Search for the cell housing the specified text and yield its (X, Y) center coordinate. 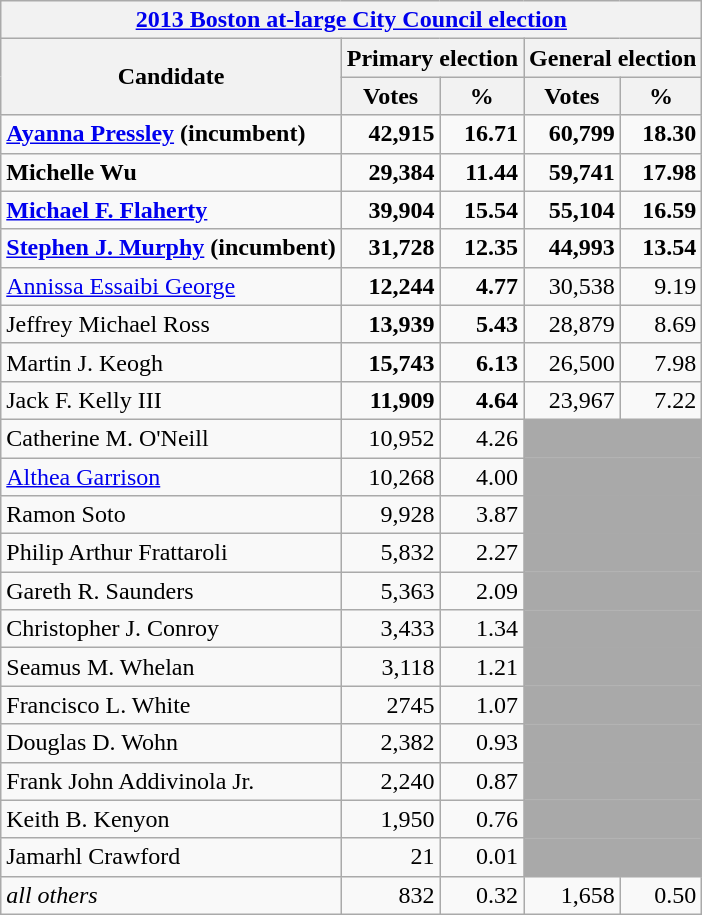
Frank John Addivinola Jr. (171, 781)
3.87 (482, 515)
2,382 (390, 743)
7.98 (661, 362)
18.30 (661, 134)
Ramon Soto (171, 515)
13,939 (390, 324)
15.54 (482, 210)
10,268 (390, 477)
0.87 (482, 781)
9,928 (390, 515)
Philip Arthur Frattaroli (171, 553)
12.35 (482, 248)
Seamus M. Whelan (171, 667)
Ayanna Pressley (incumbent) (171, 134)
5,363 (390, 591)
5.43 (482, 324)
4.77 (482, 286)
0.01 (482, 857)
11.44 (482, 172)
26,500 (572, 362)
10,952 (390, 438)
55,104 (572, 210)
30,538 (572, 286)
2,240 (390, 781)
29,384 (390, 172)
all others (171, 895)
2745 (390, 705)
Althea Garrison (171, 477)
11,909 (390, 400)
8.69 (661, 324)
23,967 (572, 400)
1,950 (390, 819)
16.71 (482, 134)
31,728 (390, 248)
0.93 (482, 743)
1.07 (482, 705)
Gareth R. Saunders (171, 591)
0.50 (661, 895)
7.22 (661, 400)
44,993 (572, 248)
Jamarhl Crawford (171, 857)
5,832 (390, 553)
3,433 (390, 629)
Candidate (171, 77)
59,741 (572, 172)
Christopher J. Conroy (171, 629)
Catherine M. O'Neill (171, 438)
Douglas D. Wohn (171, 743)
12,244 (390, 286)
1.34 (482, 629)
0.32 (482, 895)
4.00 (482, 477)
Annissa Essaibi George (171, 286)
60,799 (572, 134)
4.64 (482, 400)
2.09 (482, 591)
9.19 (661, 286)
39,904 (390, 210)
42,915 (390, 134)
Keith B. Kenyon (171, 819)
Francisco L. White (171, 705)
3,118 (390, 667)
Michael F. Flaherty (171, 210)
21 (390, 857)
2.27 (482, 553)
2013 Boston at-large City Council election (352, 20)
17.98 (661, 172)
28,879 (572, 324)
1,658 (572, 895)
Primary election (432, 58)
15,743 (390, 362)
4.26 (482, 438)
16.59 (661, 210)
832 (390, 895)
Martin J. Keogh (171, 362)
Jack F. Kelly III (171, 400)
Stephen J. Murphy (incumbent) (171, 248)
Michelle Wu (171, 172)
0.76 (482, 819)
General election (613, 58)
1.21 (482, 667)
13.54 (661, 248)
6.13 (482, 362)
Jeffrey Michael Ross (171, 324)
